Scan for the cell matching the given text and deliver its (x, y) coordinate at center. 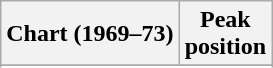
Peakposition (225, 34)
Chart (1969–73) (90, 34)
